Search for the cell housing the specified text and yield its [x, y] center coordinate. 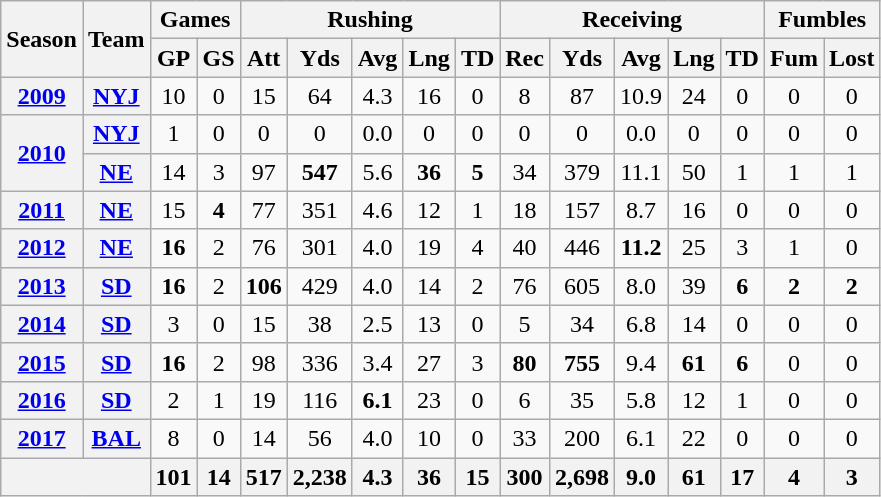
23 [429, 400]
157 [582, 210]
300 [525, 477]
38 [320, 324]
2014 [42, 324]
11.2 [642, 248]
446 [582, 248]
5.8 [642, 400]
116 [320, 400]
BAL [116, 438]
77 [264, 210]
106 [264, 286]
2013 [42, 286]
Season [42, 39]
13 [429, 324]
50 [694, 172]
87 [582, 96]
56 [320, 438]
2.5 [378, 324]
9.0 [642, 477]
64 [320, 96]
605 [582, 286]
98 [264, 362]
2,238 [320, 477]
2009 [42, 96]
547 [320, 172]
Lost [852, 58]
33 [525, 438]
22 [694, 438]
6.8 [642, 324]
101 [174, 477]
35 [582, 400]
8.7 [642, 210]
11.1 [642, 172]
27 [429, 362]
517 [264, 477]
25 [694, 248]
Fumbles [822, 20]
Fum [794, 58]
Games [195, 20]
301 [320, 248]
GP [174, 58]
97 [264, 172]
Receiving [632, 20]
10.9 [642, 96]
24 [694, 96]
5.6 [378, 172]
2015 [42, 362]
18 [525, 210]
40 [525, 248]
2012 [42, 248]
GS [218, 58]
200 [582, 438]
17 [742, 477]
2010 [42, 153]
351 [320, 210]
80 [525, 362]
Team [116, 39]
3.4 [378, 362]
336 [320, 362]
Att [264, 58]
2016 [42, 400]
9.4 [642, 362]
Rushing [370, 20]
2017 [42, 438]
4.6 [378, 210]
429 [320, 286]
2,698 [582, 477]
2011 [42, 210]
379 [582, 172]
755 [582, 362]
8.0 [642, 286]
Rec [525, 58]
39 [694, 286]
